Determine the (x, y) coordinate at the center of the cell enclosing the given text.  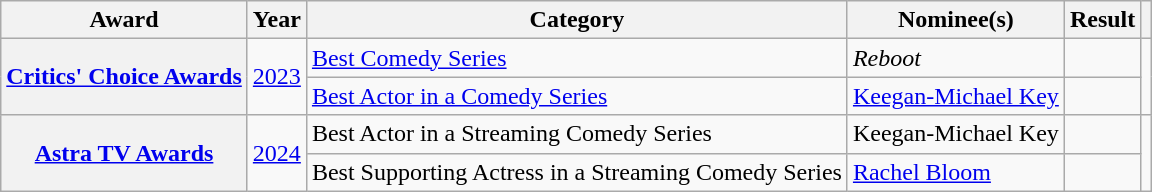
Reboot (956, 58)
2024 (276, 153)
Year (276, 20)
Best Actor in a Streaming Comedy Series (576, 134)
Rachel Bloom (956, 172)
Best Actor in a Comedy Series (576, 96)
Best Comedy Series (576, 58)
2023 (276, 77)
Category (576, 20)
Nominee(s) (956, 20)
Astra TV Awards (124, 153)
Award (124, 20)
Best Supporting Actress in a Streaming Comedy Series (576, 172)
Critics' Choice Awards (124, 77)
Result (1102, 20)
